Provide the [x, y] coordinate of the cell's center where the given text is located.  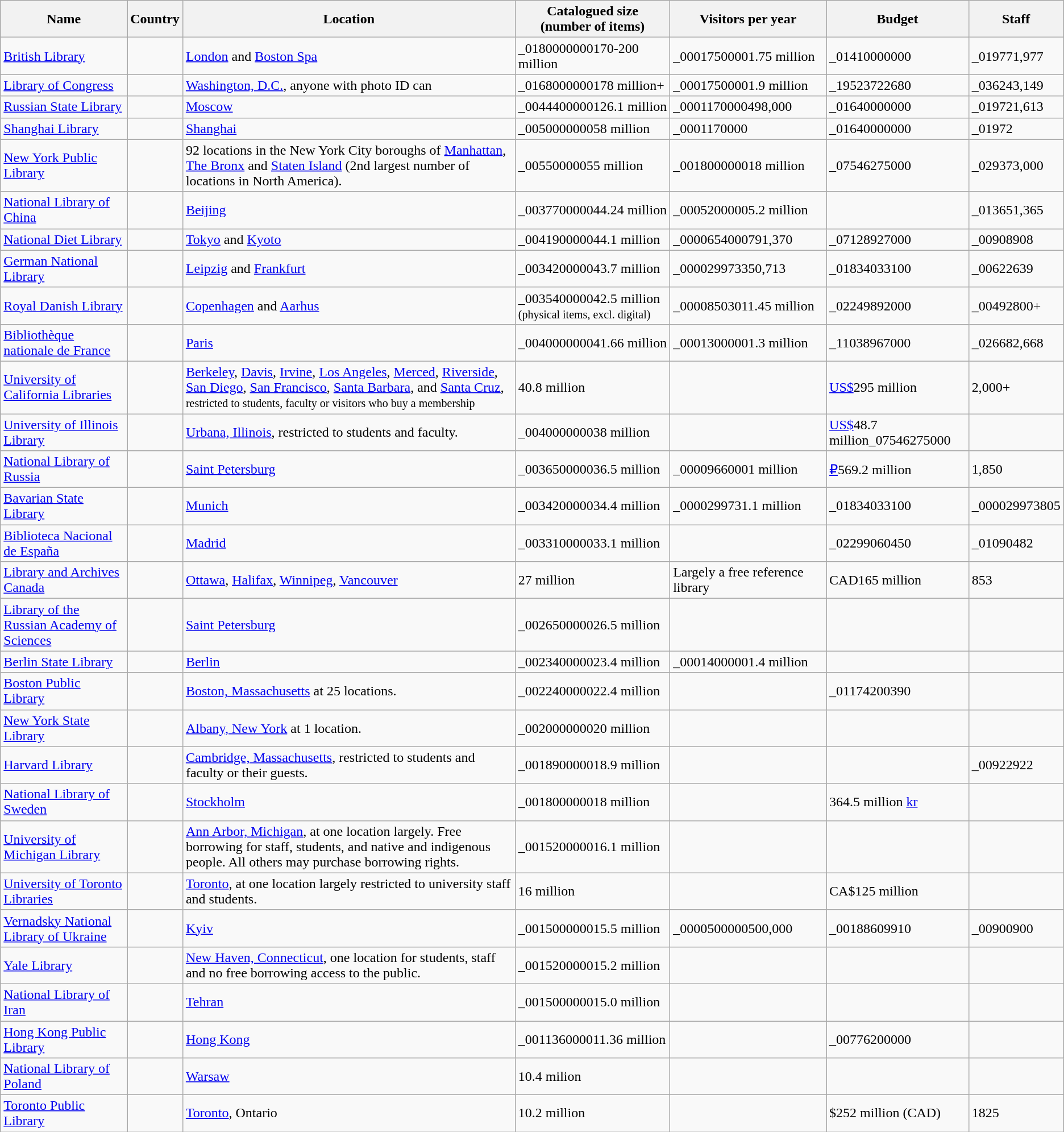
University of Toronto Libraries [64, 891]
_029373,000 [1016, 165]
_003420000034.4 million [592, 506]
Vernadsky National Library of Ukraine [64, 928]
_00017500001.75 million [748, 56]
Cambridge, Massachusetts, restricted to students and faculty or their guests. [349, 765]
Toronto Public Library [64, 1113]
Staff [1016, 19]
Hong Kong [349, 1039]
Munich [349, 506]
Boston Public Library [64, 691]
Berlin [349, 662]
_004190000044.1 million [592, 239]
US$295 million [898, 387]
Russian State Library [64, 107]
University of California Libraries [64, 387]
1825 [1016, 1113]
_003310000033.1 million [592, 544]
_11038967000 [898, 342]
Kyiv [349, 928]
_019771,977 [1016, 56]
Leipzig and Frankfurt [349, 268]
_001520000015.2 million [592, 965]
Bibliothèque nationale de France [64, 342]
Albany, New York at 1 location. [349, 728]
Largely a free reference library [748, 580]
364.5 million kr [898, 802]
_01410000000 [898, 56]
_0000500000500,000 [748, 928]
British Library [64, 56]
_003770000044.24 million [592, 210]
$252 million (CAD) [898, 1113]
German National Library [64, 268]
Bavarian State Library [64, 506]
92 locations in the New York City boroughs of Manhattan, The Bronx and Staten Island (2nd largest number of locations in North America). [349, 165]
_001520000016.1 million [592, 847]
US$48.7 million_07546275000 [898, 432]
National Library of Russia [64, 470]
_01174200390 [898, 691]
_00017500001.9 million [748, 85]
New York Public Library [64, 165]
Country [155, 19]
New Haven, Connecticut, one location for students, staff and no free borrowing access to the public. [349, 965]
National Diet Library [64, 239]
40.8 million [592, 387]
Shanghai [349, 128]
_00550000055 million [592, 165]
16 million [592, 891]
Washington, D.C., anyone with photo ID can [349, 85]
Ottawa, Halifax, Winnipeg, Vancouver [349, 580]
_01090482 [1016, 544]
_019721,613 [1016, 107]
Location [349, 19]
_004000000041.66 million [592, 342]
2,000+ [1016, 387]
10.4 milion [592, 1077]
_02299060450 [898, 544]
Catalogued size(number of items) [592, 19]
Copenhagen and Aarhus [349, 306]
New York State Library [64, 728]
Library and Archives Canada [64, 580]
Hong Kong Public Library [64, 1039]
10.2 million [592, 1113]
London and Boston Spa [349, 56]
Shanghai Library [64, 128]
National Library of China [64, 210]
_00188609910 [898, 928]
_00776200000 [898, 1039]
_004000000038 million [592, 432]
Biblioteca Nacional de España [64, 544]
University of Illinois Library [64, 432]
Urbana, Illinois, restricted to students and faculty. [349, 432]
_0001170000498,000 [748, 107]
Boston, Massachusetts at 25 locations. [349, 691]
_07546275000 [898, 165]
_01972 [1016, 128]
_00052000005.2 million [748, 210]
_02249892000 [898, 306]
_00008503011.45 million [748, 306]
_001136000011.36 million [592, 1039]
Madrid [349, 544]
_07128927000 [898, 239]
CAD165 million [898, 580]
_0044400000126.1 million [592, 107]
_001500000015.5 million [592, 928]
_003420000043.7 million [592, 268]
Warsaw [349, 1077]
Toronto, Ontario [349, 1113]
Library of Congress [64, 85]
_000029973350,713 [748, 268]
Yale Library [64, 965]
National Library of Poland [64, 1077]
₽569.2 million [898, 470]
_003540000042.5 million (physical items, excl. digital) [592, 306]
_00922922 [1016, 765]
Stockholm [349, 802]
Tokyo and Kyoto [349, 239]
University of Michigan Library [64, 847]
_002650000026.5 million [592, 625]
_19523722680 [898, 85]
_0001170000 [748, 128]
Berlin State Library [64, 662]
_001890000018.9 million [592, 765]
Budget [898, 19]
Moscow [349, 107]
_00014000001.4 million [748, 662]
Royal Danish Library [64, 306]
_0168000000178 million+ [592, 85]
853 [1016, 580]
1,850 [1016, 470]
Beijing [349, 210]
Visitors per year [748, 19]
Library of the Russian Academy of Sciences [64, 625]
_00900900 [1016, 928]
_003650000036.5 million [592, 470]
_002000000020 million [592, 728]
_001500000015.0 million [592, 1002]
_00622639 [1016, 268]
Paris [349, 342]
_002240000022.4 million [592, 691]
_00908908 [1016, 239]
27 million [592, 580]
_000029973805 [1016, 506]
National Library of Sweden [64, 802]
Harvard Library [64, 765]
_00009660001 million [748, 470]
_0000654000791,370 [748, 239]
_002340000023.4 million [592, 662]
_036243,149 [1016, 85]
_0000299731.1 million [748, 506]
_0180000000170-200 million [592, 56]
_005000000058 million [592, 128]
Toronto, at one location largely restricted to university staff and students. [349, 891]
National Library of Iran [64, 1002]
_00013000001.3 million [748, 342]
Name [64, 19]
Tehran [349, 1002]
_013651,365 [1016, 210]
_00492800+ [1016, 306]
CA$125 million [898, 891]
_026682,668 [1016, 342]
